Provide the (X, Y) coordinate of the cell's center where the given text is located.  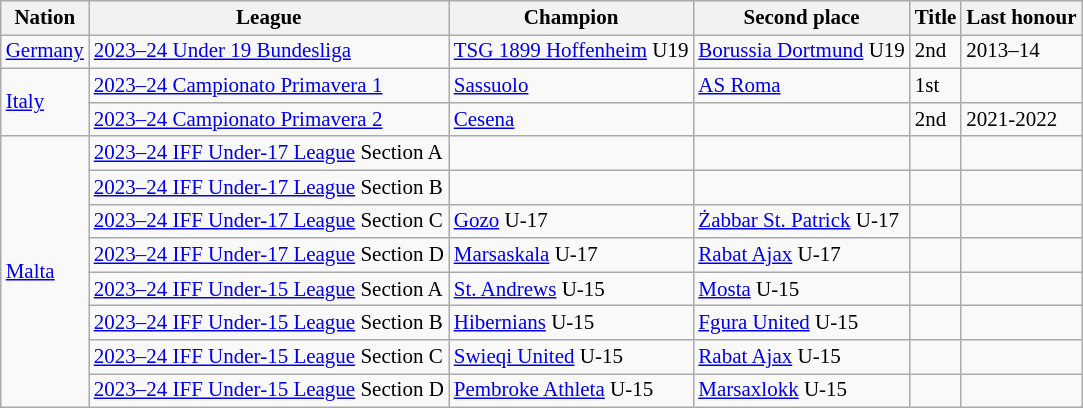
Fgura United U-15 (801, 323)
St. Andrews U-15 (572, 289)
Last honour (1021, 18)
Title (936, 18)
2013–14 (1021, 52)
Żabbar St. Patrick U-17 (801, 221)
Second place (801, 18)
2023–24 IFF Under-15 League Section A (269, 289)
Nation (45, 18)
Gozo U-17 (572, 221)
2023–24 IFF Under-17 League Section A (269, 153)
2023–24 IFF Under-15 League Section B (269, 323)
Borussia Dortmund U19 (801, 52)
2023–24 IFF Under-17 League Section D (269, 255)
Sassuolo (572, 86)
2023–24 IFF Under-15 League Section C (269, 357)
2021-2022 (1021, 119)
Marsaskala U-17 (572, 255)
TSG 1899 Hoffenheim U19 (572, 52)
Pembroke Athleta U-15 (572, 391)
Rabat Ajax U-17 (801, 255)
Italy (45, 103)
2023–24 Under 19 Bundesliga (269, 52)
2023–24 Campionato Primavera 1 (269, 86)
Swieqi United U-15 (572, 357)
Champion (572, 18)
Mosta U-15 (801, 289)
League (269, 18)
2023–24 IFF Under-17 League Section B (269, 187)
2023–24 IFF Under-17 League Section C (269, 221)
2023–24 Campionato Primavera 2 (269, 119)
Malta (45, 272)
1st (936, 86)
Rabat Ajax U-15 (801, 357)
AS Roma (801, 86)
Hibernians U-15 (572, 323)
2023–24 IFF Under-15 League Section D (269, 391)
Cesena (572, 119)
Marsaxlokk U-15 (801, 391)
Germany (45, 52)
